Identify which cell holds the provided text, then report its [x, y] central coordinate. 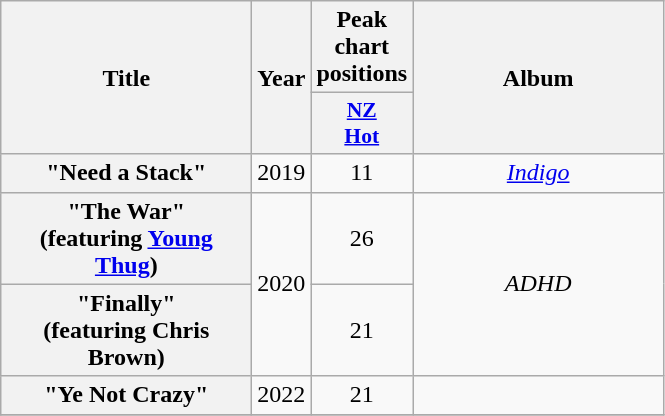
11 [362, 173]
2019 [282, 173]
Indigo [538, 173]
NZHot [362, 124]
"Finally"(featuring Chris Brown) [126, 330]
"The War"(featuring Young Thug) [126, 238]
Album [538, 78]
"Ye Not Crazy" [126, 395]
2020 [282, 284]
Year [282, 78]
"Need a Stack" [126, 173]
Title [126, 78]
ADHD [538, 284]
2022 [282, 395]
26 [362, 238]
Peak chart positions [362, 47]
